Search for the cell housing the specified text and yield its (X, Y) center coordinate. 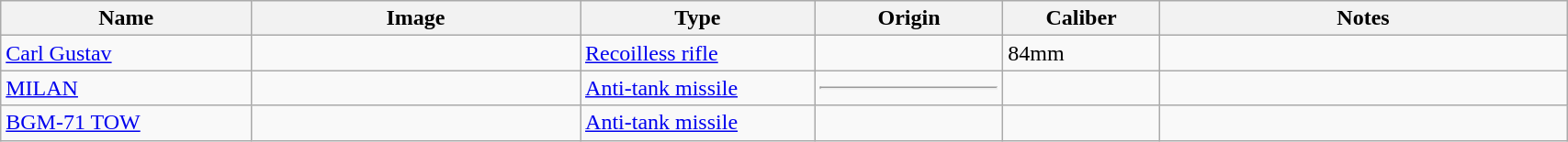
Caliber (1081, 18)
Image (416, 18)
Recoilless rifle (698, 53)
BGM-71 TOW (127, 123)
Notes (1363, 18)
84mm (1081, 53)
Name (127, 18)
Carl Gustav (127, 53)
Type (698, 18)
Origin (909, 18)
MILAN (127, 88)
